Return the (X, Y) coordinate for the center point of the cell that contains the specified text.  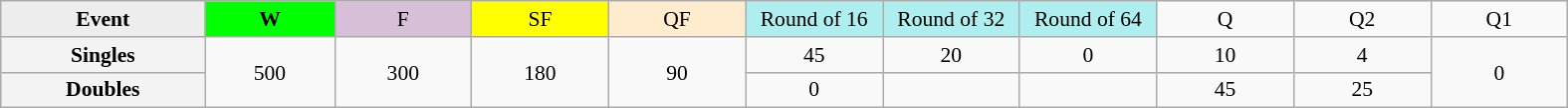
Q2 (1362, 19)
W (270, 19)
20 (951, 55)
90 (677, 72)
Round of 32 (951, 19)
Q1 (1499, 19)
Q (1226, 19)
Round of 64 (1088, 19)
4 (1362, 55)
Event (104, 19)
SF (541, 19)
500 (270, 72)
Singles (104, 55)
180 (541, 72)
25 (1362, 90)
300 (403, 72)
QF (677, 19)
Doubles (104, 90)
10 (1226, 55)
F (403, 19)
Round of 16 (814, 19)
